Return (X, Y) of the center of cell containing provided text 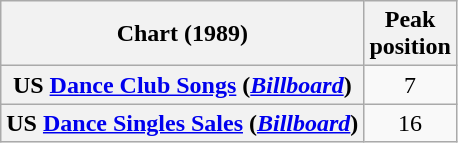
7 (410, 85)
Peakposition (410, 34)
US Dance Club Songs (Billboard) (182, 85)
US Dance Singles Sales (Billboard) (182, 123)
Chart (1989) (182, 34)
16 (410, 123)
